For the text-containing cell, return its midpoint in (X, Y) coordinate format. 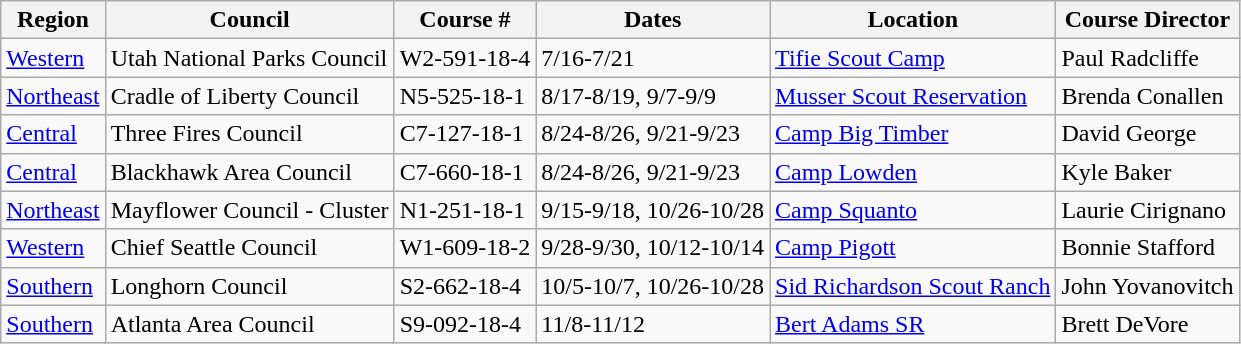
Utah National Parks Council (250, 58)
Sid Richardson Scout Ranch (913, 286)
10/5-10/7, 10/26-10/28 (653, 286)
Brett DeVore (1148, 324)
S9-092-18-4 (465, 324)
Region (53, 20)
W1-609-18-2 (465, 248)
Three Fires Council (250, 134)
S2-662-18-4 (465, 286)
Camp Lowden (913, 172)
Course # (465, 20)
Chief Seattle Council (250, 248)
Camp Squanto (913, 210)
Blackhawk Area Council (250, 172)
9/28-9/30, 10/12-10/14 (653, 248)
W2-591-18-4 (465, 58)
Atlanta Area Council (250, 324)
Cradle of Liberty Council (250, 96)
Camp Big Timber (913, 134)
Laurie Cirignano (1148, 210)
C7-127-18-1 (465, 134)
Bonnie Stafford (1148, 248)
C7-660-18-1 (465, 172)
Bert Adams SR (913, 324)
11/8-11/12 (653, 324)
N1-251-18-1 (465, 210)
Mayflower Council - Cluster (250, 210)
Paul Radcliffe (1148, 58)
9/15-9/18, 10/26-10/28 (653, 210)
Dates (653, 20)
Council (250, 20)
Brenda Conallen (1148, 96)
8/17-8/19, 9/7-9/9 (653, 96)
Kyle Baker (1148, 172)
David George (1148, 134)
N5-525-18-1 (465, 96)
Course Director (1148, 20)
7/16-7/21 (653, 58)
Musser Scout Reservation (913, 96)
Location (913, 20)
John Yovanovitch (1148, 286)
Longhorn Council (250, 286)
Camp Pigott (913, 248)
Tifie Scout Camp (913, 58)
